Return (x, y) of the center of cell containing provided text 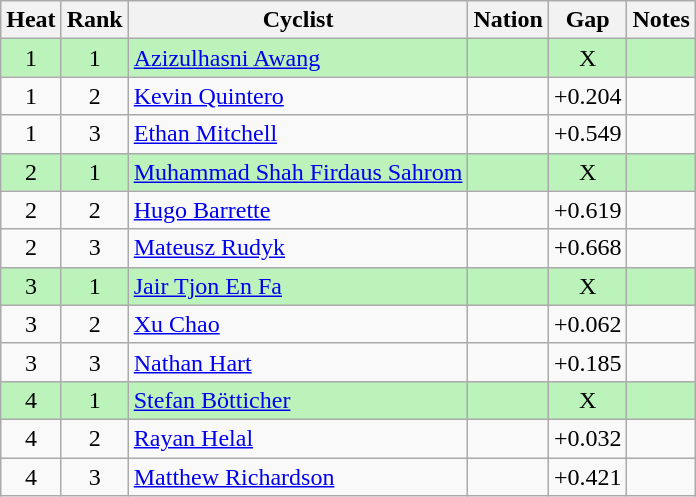
Xu Chao (298, 324)
Cyclist (298, 20)
Notes (661, 20)
+0.062 (588, 324)
+0.421 (588, 477)
+0.619 (588, 210)
Stefan Bötticher (298, 400)
Azizulhasni Awang (298, 58)
Ethan Mitchell (298, 134)
Kevin Quintero (298, 96)
+0.549 (588, 134)
Hugo Barrette (298, 210)
Jair Tjon En Fa (298, 286)
+0.032 (588, 438)
Rayan Helal (298, 438)
Matthew Richardson (298, 477)
+0.204 (588, 96)
Heat (31, 20)
Nathan Hart (298, 362)
Rank (94, 20)
Gap (588, 20)
Mateusz Rudyk (298, 248)
+0.668 (588, 248)
Muhammad Shah Firdaus Sahrom (298, 172)
+0.185 (588, 362)
Nation (508, 20)
